Scan for the cell matching the given text and deliver its (x, y) coordinate at center. 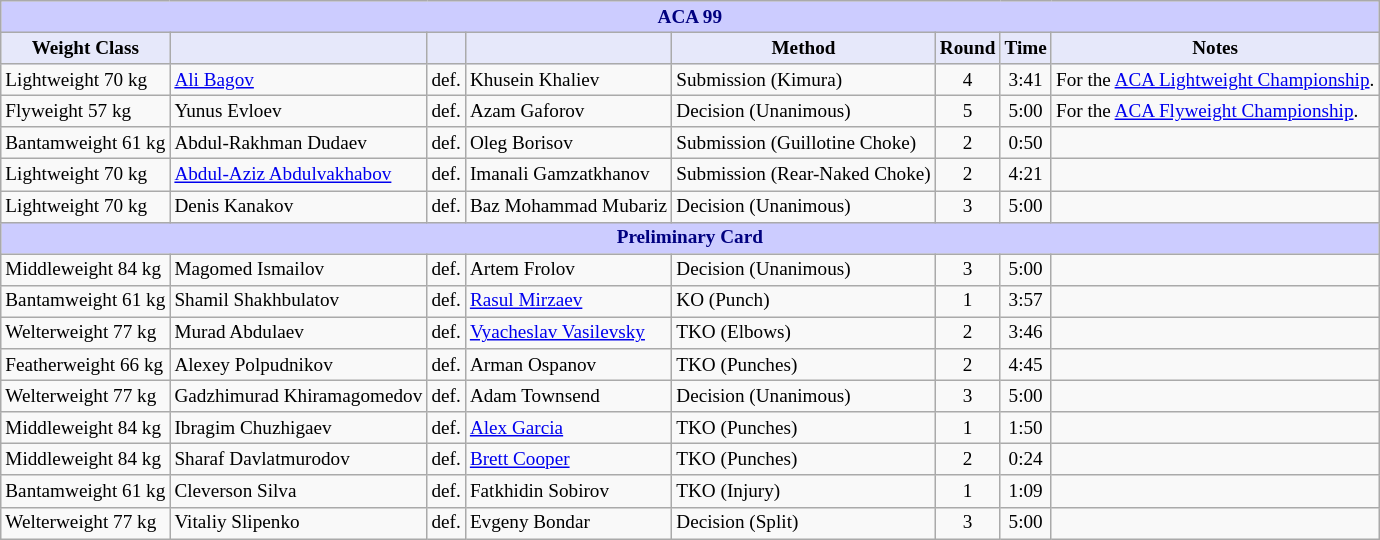
TKO (Injury) (804, 491)
4:21 (1026, 175)
Submission (Guillotine Choke) (804, 143)
Featherweight 66 kg (86, 365)
1:50 (1026, 428)
Weight Class (86, 48)
Shamil Shakhbulatov (298, 301)
Brett Cooper (568, 460)
Round (968, 48)
Arman Ospanov (568, 365)
Oleg Borisov (568, 143)
Vitaliy Slipenko (298, 523)
0:24 (1026, 460)
Adam Townsend (568, 396)
Abdul-Aziz Abdulvakhabov (298, 175)
Preliminary Card (690, 238)
Khusein Khaliev (568, 80)
3:46 (1026, 333)
Murad Abdulaev (298, 333)
0:50 (1026, 143)
Azam Gaforov (568, 111)
Time (1026, 48)
Ibragim Chuzhigaev (298, 428)
Baz Mohammad Mubariz (568, 206)
Artem Frolov (568, 270)
Alex Garcia (568, 428)
Method (804, 48)
KO (Punch) (804, 301)
Decision (Split) (804, 523)
ACA 99 (690, 17)
Gadzhimurad Khiramagomedov (298, 396)
3:57 (1026, 301)
Abdul-Rakhman Dudaev (298, 143)
Notes (1214, 48)
Ali Bagov (298, 80)
For the ACA Flyweight Championship. (1214, 111)
Fatkhidin Sobirov (568, 491)
Imanali Gamzatkhanov (568, 175)
Submission (Kimura) (804, 80)
1:09 (1026, 491)
4 (968, 80)
5 (968, 111)
Sharaf Davlatmurodov (298, 460)
3:41 (1026, 80)
Rasul Mirzaev (568, 301)
Evgeny Bondar (568, 523)
Alexey Polpudnikov (298, 365)
Cleverson Silva (298, 491)
Yunus Evloev (298, 111)
4:45 (1026, 365)
Vyacheslav Vasilevsky (568, 333)
For the ACA Lightweight Championship. (1214, 80)
Denis Kanakov (298, 206)
TKO (Elbows) (804, 333)
Flyweight 57 kg (86, 111)
Submission (Rear-Naked Choke) (804, 175)
Magomed Ismailov (298, 270)
